From the cell containing the given text, extract its center point as [x, y] coordinate. 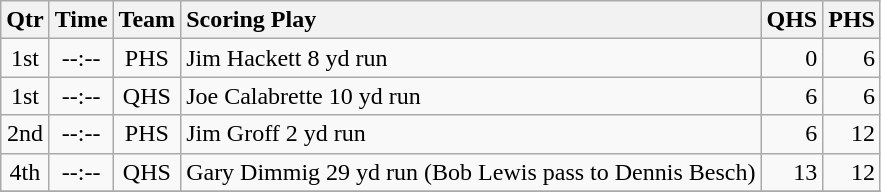
Joe Calabrette 10 yd run [471, 96]
Scoring Play [471, 20]
Team [147, 20]
Time [81, 20]
13 [792, 172]
2nd [25, 134]
Jim Hackett 8 yd run [471, 58]
Gary Dimmig 29 yd run (Bob Lewis pass to Dennis Besch) [471, 172]
4th [25, 172]
0 [792, 58]
Qtr [25, 20]
Jim Groff 2 yd run [471, 134]
